Identify which cell holds the provided text, then report its (X, Y) central coordinate. 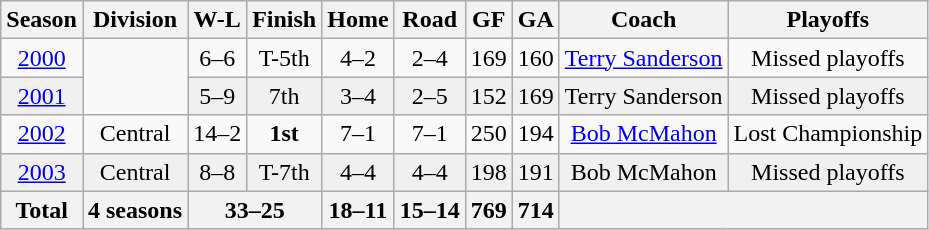
2002 (42, 134)
Playoffs (828, 20)
2003 (42, 172)
33–25 (255, 210)
6–6 (218, 58)
Finish (284, 20)
GF (488, 20)
198 (488, 172)
2–5 (430, 96)
3–4 (358, 96)
7th (284, 96)
Season (42, 20)
2001 (42, 96)
2000 (42, 58)
194 (536, 134)
714 (536, 210)
Road (430, 20)
Division (134, 20)
T-7th (284, 172)
14–2 (218, 134)
Coach (644, 20)
T-5th (284, 58)
769 (488, 210)
Home (358, 20)
152 (488, 96)
W-L (218, 20)
GA (536, 20)
160 (536, 58)
191 (536, 172)
4–2 (358, 58)
250 (488, 134)
2–4 (430, 58)
8–8 (218, 172)
Total (42, 210)
Lost Championship (828, 134)
4 seasons (134, 210)
5–9 (218, 96)
18–11 (358, 210)
15–14 (430, 210)
1st (284, 134)
